From the cell containing the given text, extract its center point as (x, y) coordinate. 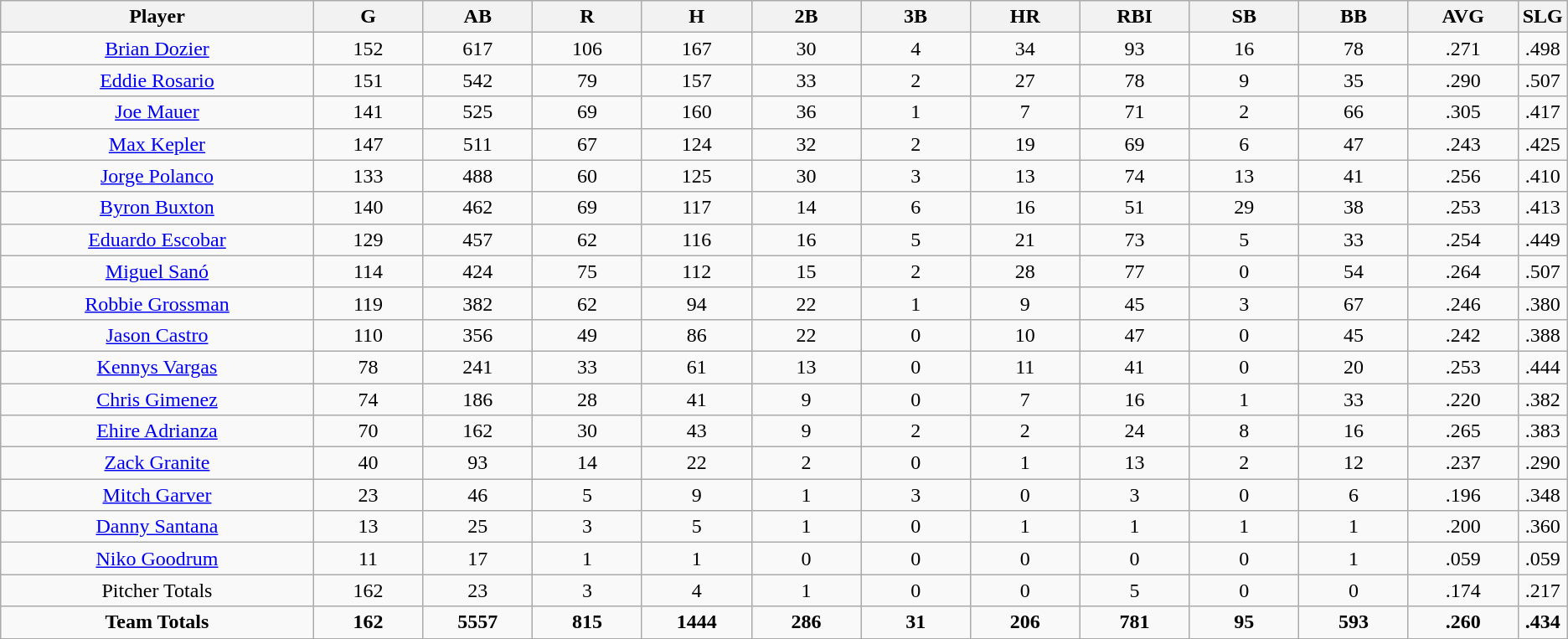
RBI (1134, 17)
12 (1354, 463)
20 (1354, 367)
.413 (1543, 208)
.196 (1462, 495)
34 (1025, 49)
.388 (1543, 335)
186 (477, 399)
.348 (1543, 495)
815 (588, 622)
8 (1245, 431)
SB (1245, 17)
73 (1134, 240)
Kennys Vargas (157, 367)
.254 (1462, 240)
Robbie Grossman (157, 303)
.380 (1543, 303)
G (369, 17)
19 (1025, 144)
106 (588, 49)
79 (588, 80)
488 (477, 176)
112 (697, 271)
Player (157, 17)
119 (369, 303)
.498 (1543, 49)
Chris Gimenez (157, 399)
21 (1025, 240)
.383 (1543, 431)
.200 (1462, 527)
17 (477, 559)
.305 (1462, 112)
141 (369, 112)
Miguel Sanó (157, 271)
HR (1025, 17)
75 (588, 271)
356 (477, 335)
43 (697, 431)
.444 (1543, 367)
125 (697, 176)
95 (1245, 622)
593 (1354, 622)
R (588, 17)
133 (369, 176)
617 (477, 49)
.256 (1462, 176)
.217 (1543, 590)
117 (697, 208)
Jorge Polanco (157, 176)
.174 (1462, 590)
31 (916, 622)
10 (1025, 335)
781 (1134, 622)
Team Totals (157, 622)
70 (369, 431)
151 (369, 80)
Eddie Rosario (157, 80)
147 (369, 144)
60 (588, 176)
140 (369, 208)
114 (369, 271)
77 (1134, 271)
71 (1134, 112)
286 (806, 622)
241 (477, 367)
Pitcher Totals (157, 590)
167 (697, 49)
124 (697, 144)
Ehire Adrianza (157, 431)
.360 (1543, 527)
BB (1354, 17)
SLG (1543, 17)
.242 (1462, 335)
157 (697, 80)
525 (477, 112)
36 (806, 112)
129 (369, 240)
.220 (1462, 399)
Mitch Garver (157, 495)
.449 (1543, 240)
Jason Castro (157, 335)
AVG (1462, 17)
Byron Buxton (157, 208)
27 (1025, 80)
.246 (1462, 303)
Danny Santana (157, 527)
2B (806, 17)
.271 (1462, 49)
462 (477, 208)
1444 (697, 622)
382 (477, 303)
46 (477, 495)
116 (697, 240)
160 (697, 112)
511 (477, 144)
.260 (1462, 622)
86 (697, 335)
424 (477, 271)
3B (916, 17)
51 (1134, 208)
.237 (1462, 463)
94 (697, 303)
457 (477, 240)
24 (1134, 431)
25 (477, 527)
.264 (1462, 271)
.425 (1543, 144)
35 (1354, 80)
49 (588, 335)
15 (806, 271)
29 (1245, 208)
.382 (1543, 399)
Joe Mauer (157, 112)
Zack Granite (157, 463)
H (697, 17)
Brian Dozier (157, 49)
.410 (1543, 176)
54 (1354, 271)
.434 (1543, 622)
542 (477, 80)
Eduardo Escobar (157, 240)
38 (1354, 208)
Niko Goodrum (157, 559)
5557 (477, 622)
40 (369, 463)
Max Kepler (157, 144)
32 (806, 144)
206 (1025, 622)
66 (1354, 112)
152 (369, 49)
110 (369, 335)
61 (697, 367)
.265 (1462, 431)
.417 (1543, 112)
AB (477, 17)
.243 (1462, 144)
